Return (X, Y) of the center of cell containing provided text 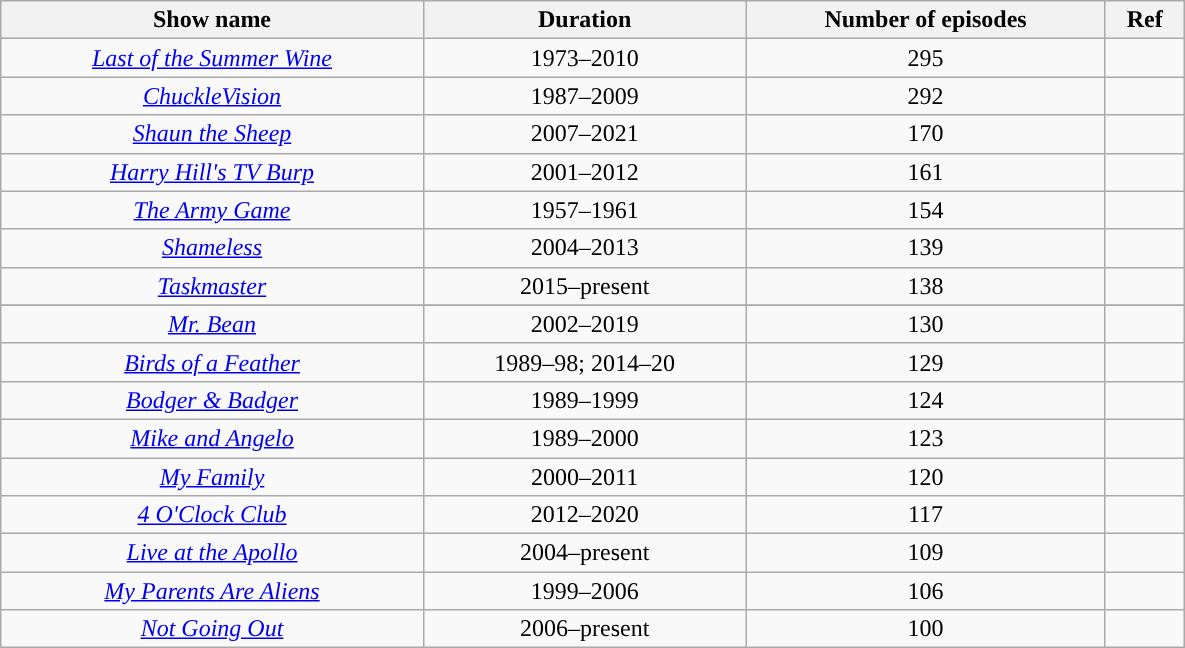
Harry Hill's TV Burp (212, 172)
Shameless (212, 248)
1989–2000 (584, 438)
120 (926, 477)
2004–present (584, 553)
124 (926, 400)
Live at the Apollo (212, 553)
1973–2010 (584, 58)
My Parents Are Aliens (212, 591)
2001–2012 (584, 172)
2006–present (584, 629)
4 O'Clock Club (212, 515)
1987–2009 (584, 96)
The Army Game (212, 210)
1999–2006 (584, 591)
Shaun the Sheep (212, 134)
1989–1999 (584, 400)
Number of episodes (926, 20)
1989–98; 2014–20 (584, 362)
Mr. Bean (212, 324)
138 (926, 286)
139 (926, 248)
117 (926, 515)
123 (926, 438)
2004–2013 (584, 248)
My Family (212, 477)
Last of the Summer Wine (212, 58)
Duration (584, 20)
100 (926, 629)
2000–2011 (584, 477)
109 (926, 553)
ChuckleVision (212, 96)
1957–1961 (584, 210)
Ref (1144, 20)
161 (926, 172)
Birds of a Feather (212, 362)
2007–2021 (584, 134)
Mike and Angelo (212, 438)
295 (926, 58)
Taskmaster (212, 286)
292 (926, 96)
106 (926, 591)
Bodger & Badger (212, 400)
2002–2019 (584, 324)
170 (926, 134)
Not Going Out (212, 629)
130 (926, 324)
2015–present (584, 286)
129 (926, 362)
Show name (212, 20)
154 (926, 210)
2012–2020 (584, 515)
